Scan for the cell matching the given text and deliver its [X, Y] coordinate at center. 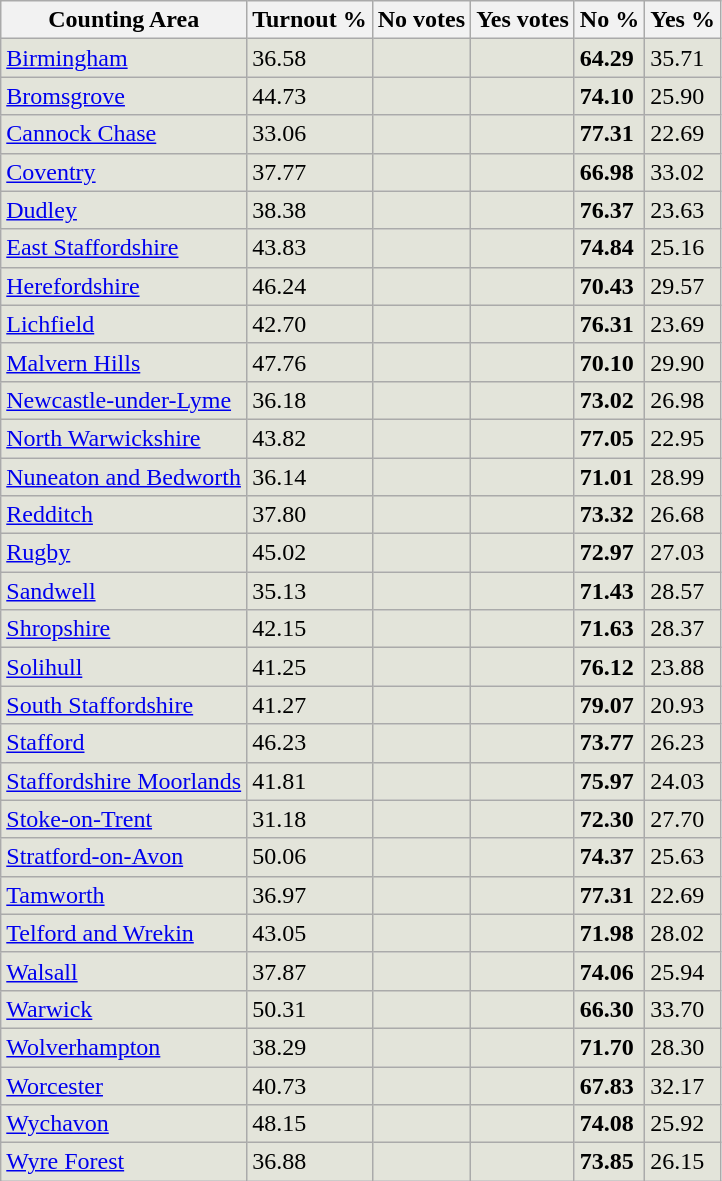
Telford and Wrekin [124, 933]
31.18 [310, 819]
45.02 [310, 553]
50.06 [310, 857]
Walsall [124, 971]
Solihull [124, 667]
70.43 [609, 286]
73.32 [609, 515]
Yes votes [523, 20]
28.30 [683, 1047]
28.57 [683, 591]
73.85 [609, 1162]
East Staffordshire [124, 248]
Coventry [124, 172]
26.23 [683, 743]
46.23 [310, 743]
23.88 [683, 667]
28.02 [683, 933]
24.03 [683, 781]
28.99 [683, 477]
50.31 [310, 1009]
71.70 [609, 1047]
Malvern Hills [124, 362]
72.30 [609, 819]
Cannock Chase [124, 134]
74.37 [609, 857]
Worcester [124, 1085]
23.63 [683, 210]
35.13 [310, 591]
43.83 [310, 248]
35.71 [683, 58]
Shropshire [124, 629]
74.84 [609, 248]
38.29 [310, 1047]
79.07 [609, 705]
73.02 [609, 400]
36.88 [310, 1162]
Turnout % [310, 20]
40.73 [310, 1085]
23.69 [683, 324]
74.06 [609, 971]
Warwick [124, 1009]
71.01 [609, 477]
47.76 [310, 362]
32.17 [683, 1085]
41.81 [310, 781]
Wyre Forest [124, 1162]
Redditch [124, 515]
Lichfield [124, 324]
43.05 [310, 933]
Bromsgrove [124, 96]
71.98 [609, 933]
No % [609, 20]
41.25 [310, 667]
No votes [421, 20]
29.57 [683, 286]
Tamworth [124, 895]
Wolverhampton [124, 1047]
25.94 [683, 971]
72.97 [609, 553]
Wychavon [124, 1124]
71.63 [609, 629]
67.83 [609, 1085]
Stratford-on-Avon [124, 857]
77.05 [609, 438]
37.87 [310, 971]
Birmingham [124, 58]
27.03 [683, 553]
33.06 [310, 134]
25.90 [683, 96]
South Staffordshire [124, 705]
48.15 [310, 1124]
33.02 [683, 172]
Newcastle-under-Lyme [124, 400]
37.77 [310, 172]
Staffordshire Moorlands [124, 781]
36.97 [310, 895]
75.97 [609, 781]
29.90 [683, 362]
25.16 [683, 248]
66.98 [609, 172]
North Warwickshire [124, 438]
36.58 [310, 58]
20.93 [683, 705]
66.30 [609, 1009]
36.18 [310, 400]
43.82 [310, 438]
71.43 [609, 591]
22.95 [683, 438]
44.73 [310, 96]
41.27 [310, 705]
74.08 [609, 1124]
Counting Area [124, 20]
25.92 [683, 1124]
Rugby [124, 553]
73.77 [609, 743]
Herefordshire [124, 286]
25.63 [683, 857]
42.15 [310, 629]
38.38 [310, 210]
76.31 [609, 324]
27.70 [683, 819]
37.80 [310, 515]
70.10 [609, 362]
Stoke-on-Trent [124, 819]
64.29 [609, 58]
26.68 [683, 515]
Yes % [683, 20]
Nuneaton and Bedworth [124, 477]
26.15 [683, 1162]
74.10 [609, 96]
42.70 [310, 324]
33.70 [683, 1009]
36.14 [310, 477]
28.37 [683, 629]
Dudley [124, 210]
76.37 [609, 210]
26.98 [683, 400]
Sandwell [124, 591]
Stafford [124, 743]
76.12 [609, 667]
46.24 [310, 286]
